Output the [x, y] coordinate of the center of the cell containing the given text.  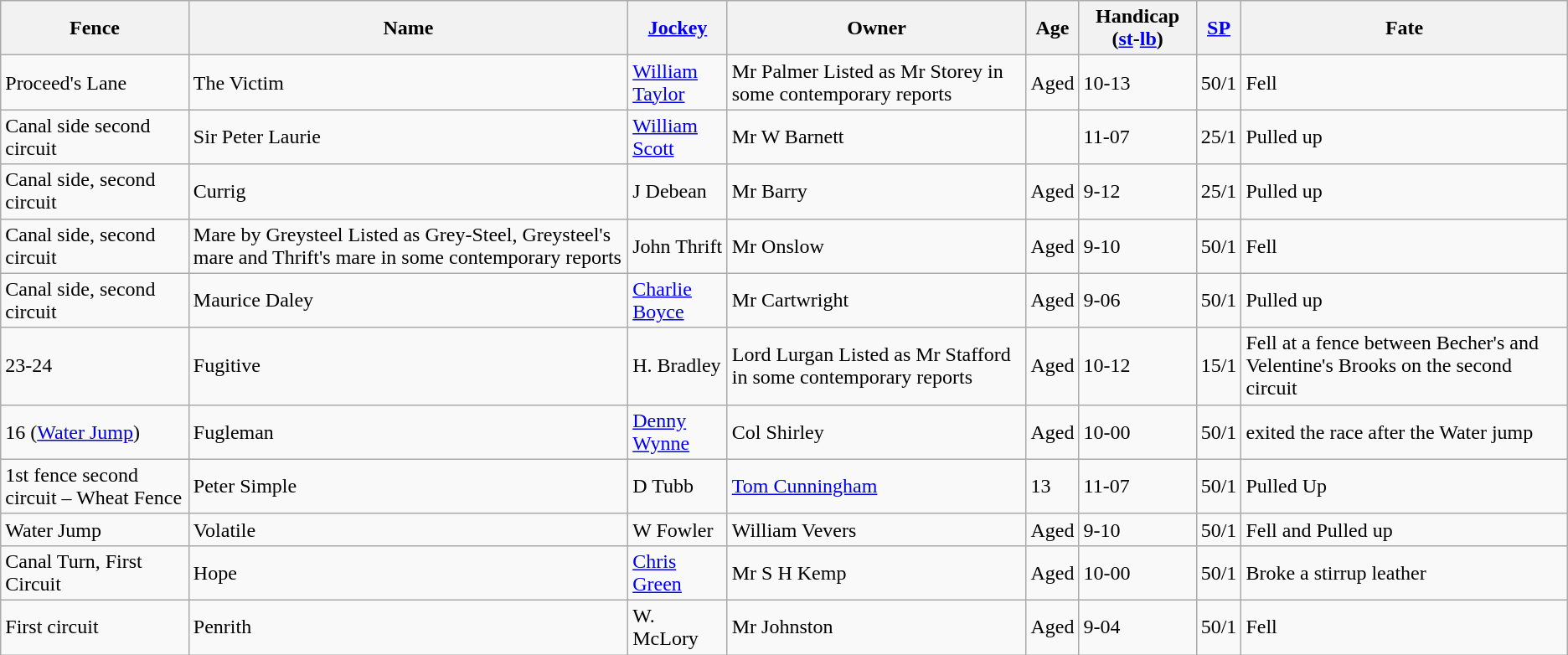
J Debean [678, 191]
First circuit [95, 627]
Water Jump [95, 529]
Canal side second circuit [95, 137]
Mr Cartwright [876, 300]
The Victim [408, 82]
Proceed's Lane [95, 82]
Fell at a fence between Becher's and Velentine's Brooks on the second circuit [1404, 366]
John Thrift [678, 246]
Mr Johnston [876, 627]
Charlie Boyce [678, 300]
Sir Peter Laurie [408, 137]
Fell and Pulled up [1404, 529]
Fate [1404, 28]
Peter Simple [408, 486]
Mr Onslow [876, 246]
Fugleman [408, 432]
Hope [408, 573]
W. McLory [678, 627]
9-12 [1137, 191]
Fugitive [408, 366]
10-12 [1137, 366]
W Fowler [678, 529]
Canal Turn, First Circuit [95, 573]
Mare by Greysteel Listed as Grey-Steel, Greysteel's mare and Thrift's mare in some contemporary reports [408, 246]
Lord Lurgan Listed as Mr Stafford in some contemporary reports [876, 366]
Currig [408, 191]
Pulled Up [1404, 486]
SP [1219, 28]
H. Bradley [678, 366]
Denny Wynne [678, 432]
Name [408, 28]
William Taylor [678, 82]
D Tubb [678, 486]
Age [1052, 28]
9-06 [1137, 300]
William Scott [678, 137]
10-13 [1137, 82]
Mr S H Kemp [876, 573]
23-24 [95, 366]
9-04 [1137, 627]
Mr Palmer Listed as Mr Storey in some contemporary reports [876, 82]
Penrith [408, 627]
Mr W Barnett [876, 137]
Tom Cunningham [876, 486]
Chris Green [678, 573]
Col Shirley [876, 432]
Broke a stirrup leather [1404, 573]
Mr Barry [876, 191]
exited the race after the Water jump [1404, 432]
1st fence second circuit – Wheat Fence [95, 486]
Handicap (st-lb) [1137, 28]
Jockey [678, 28]
Fence [95, 28]
Owner [876, 28]
13 [1052, 486]
William Vevers [876, 529]
Maurice Daley [408, 300]
15/1 [1219, 366]
16 (Water Jump) [95, 432]
Volatile [408, 529]
